Pinpoint the cell where the given text exists, returning its [X, Y] midpoint coordinate. 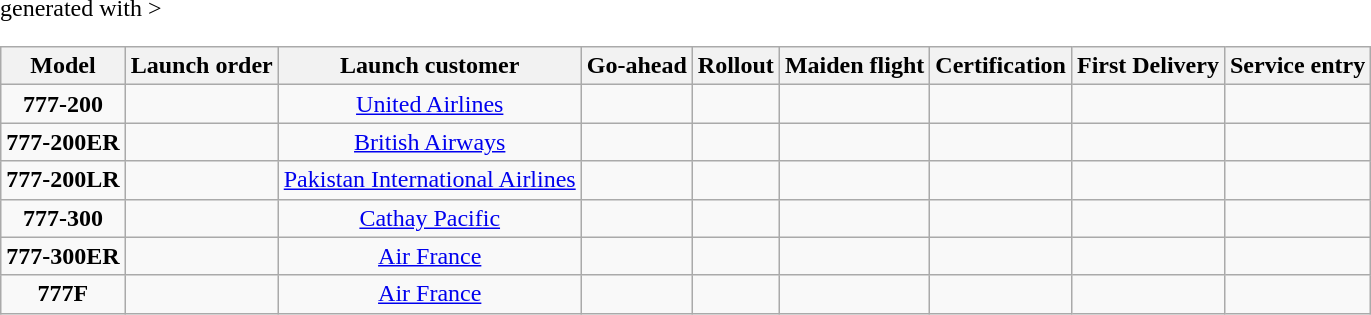
777-200LR [63, 180]
Certification [1001, 66]
Maiden flight [854, 66]
Pakistan International Airlines [430, 180]
777-300 [63, 218]
777-300ER [63, 256]
Service entry [1297, 66]
777-200 [63, 104]
First Delivery [1148, 66]
Cathay Pacific [430, 218]
777-200ER [63, 142]
Model [63, 66]
Launch customer [430, 66]
Go-ahead [636, 66]
Rollout [736, 66]
United Airlines [430, 104]
British Airways [430, 142]
Launch order [202, 66]
777F [63, 294]
